Locate the cell with the specified text and output its [X, Y] center coordinate. 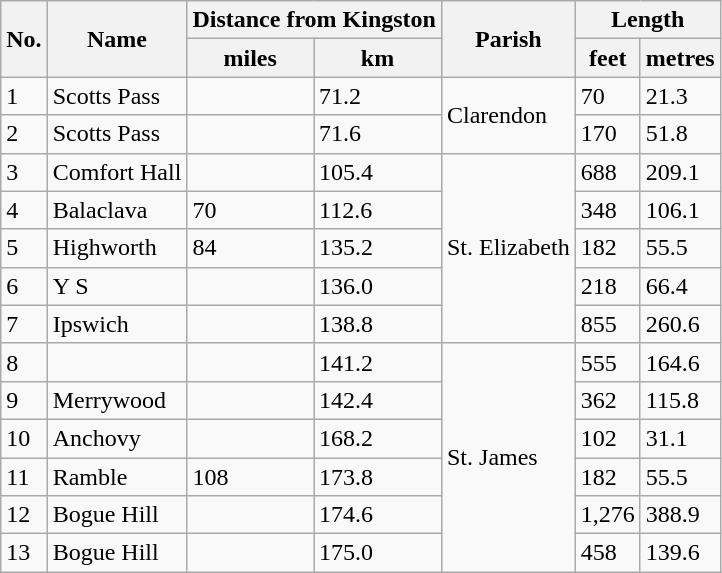
108 [250, 477]
3 [24, 172]
260.6 [680, 324]
5 [24, 248]
458 [608, 553]
106.1 [680, 210]
Y S [117, 286]
141.2 [378, 362]
84 [250, 248]
142.4 [378, 400]
7 [24, 324]
348 [608, 210]
Highworth [117, 248]
71.2 [378, 96]
Merrywood [117, 400]
66.4 [680, 286]
168.2 [378, 438]
2 [24, 134]
855 [608, 324]
Distance from Kingston [314, 20]
170 [608, 134]
6 [24, 286]
164.6 [680, 362]
11 [24, 477]
138.8 [378, 324]
21.3 [680, 96]
209.1 [680, 172]
8 [24, 362]
miles [250, 58]
9 [24, 400]
71.6 [378, 134]
Ipswich [117, 324]
175.0 [378, 553]
1,276 [608, 515]
102 [608, 438]
No. [24, 39]
1 [24, 96]
135.2 [378, 248]
136.0 [378, 286]
139.6 [680, 553]
555 [608, 362]
Comfort Hall [117, 172]
4 [24, 210]
metres [680, 58]
115.8 [680, 400]
St. Elizabeth [508, 248]
feet [608, 58]
12 [24, 515]
Anchovy [117, 438]
Parish [508, 39]
688 [608, 172]
362 [608, 400]
51.8 [680, 134]
Length [648, 20]
Balaclava [117, 210]
388.9 [680, 515]
13 [24, 553]
105.4 [378, 172]
173.8 [378, 477]
112.6 [378, 210]
km [378, 58]
174.6 [378, 515]
Name [117, 39]
218 [608, 286]
31.1 [680, 438]
Clarendon [508, 115]
St. James [508, 457]
Ramble [117, 477]
10 [24, 438]
